Return the (x, y) coordinate for the center point of the cell that contains the specified text.  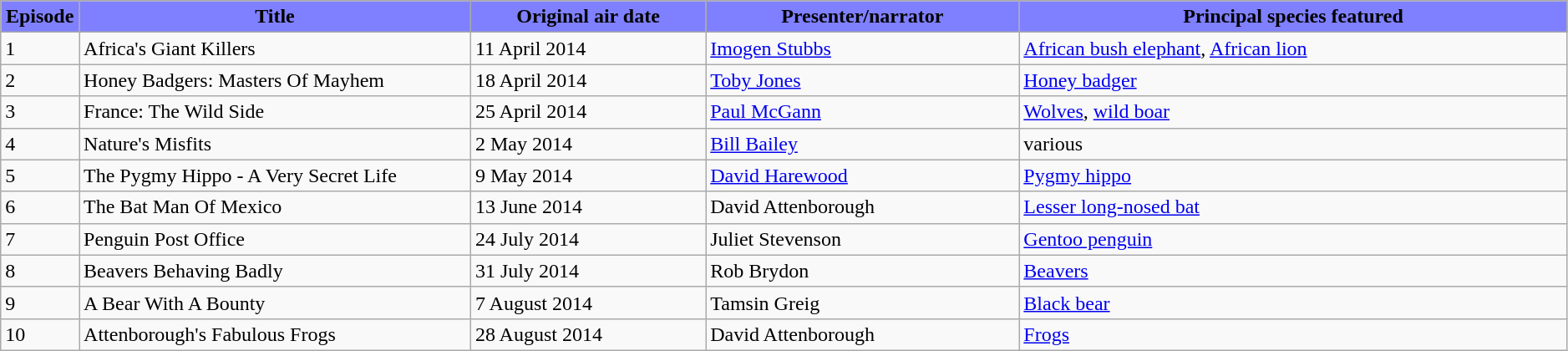
Principal species featured (1293, 17)
Attenborough's Fabulous Frogs (276, 334)
5 (40, 175)
7 August 2014 (588, 303)
David Harewood (862, 175)
Original air date (588, 17)
11 April 2014 (588, 48)
25 April 2014 (588, 112)
various (1293, 144)
Presenter/narrator (862, 17)
Honey badger (1293, 80)
Episode (40, 17)
Frogs (1293, 334)
Lesser long-nosed bat (1293, 207)
Nature's Misfits (276, 144)
31 July 2014 (588, 271)
France: The Wild Side (276, 112)
4 (40, 144)
Rob Brydon (862, 271)
10 (40, 334)
28 August 2014 (588, 334)
Imogen Stubbs (862, 48)
24 July 2014 (588, 239)
Gentoo penguin (1293, 239)
3 (40, 112)
Paul McGann (862, 112)
8 (40, 271)
Wolves, wild boar (1293, 112)
Tamsin Greig (862, 303)
13 June 2014 (588, 207)
Honey Badgers: Masters Of Mayhem (276, 80)
Pygmy hippo (1293, 175)
Beavers (1293, 271)
The Bat Man Of Mexico (276, 207)
Africa's Giant Killers (276, 48)
9 (40, 303)
African bush elephant, African lion (1293, 48)
1 (40, 48)
2 May 2014 (588, 144)
Bill Bailey (862, 144)
A Bear With A Bounty (276, 303)
Juliet Stevenson (862, 239)
Toby Jones (862, 80)
18 April 2014 (588, 80)
7 (40, 239)
2 (40, 80)
9 May 2014 (588, 175)
Black bear (1293, 303)
Beavers Behaving Badly (276, 271)
6 (40, 207)
Penguin Post Office (276, 239)
Title (276, 17)
The Pygmy Hippo - A Very Secret Life (276, 175)
